Search for the cell housing the specified text and yield its (X, Y) center coordinate. 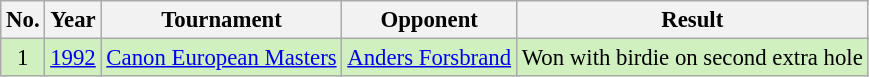
No. (23, 20)
Tournament (222, 20)
1 (23, 58)
Opponent (429, 20)
Anders Forsbrand (429, 58)
Won with birdie on second extra hole (692, 58)
1992 (73, 58)
Result (692, 20)
Year (73, 20)
Canon European Masters (222, 58)
